Provide the [x, y] coordinate of the cell's center where the given text is located.  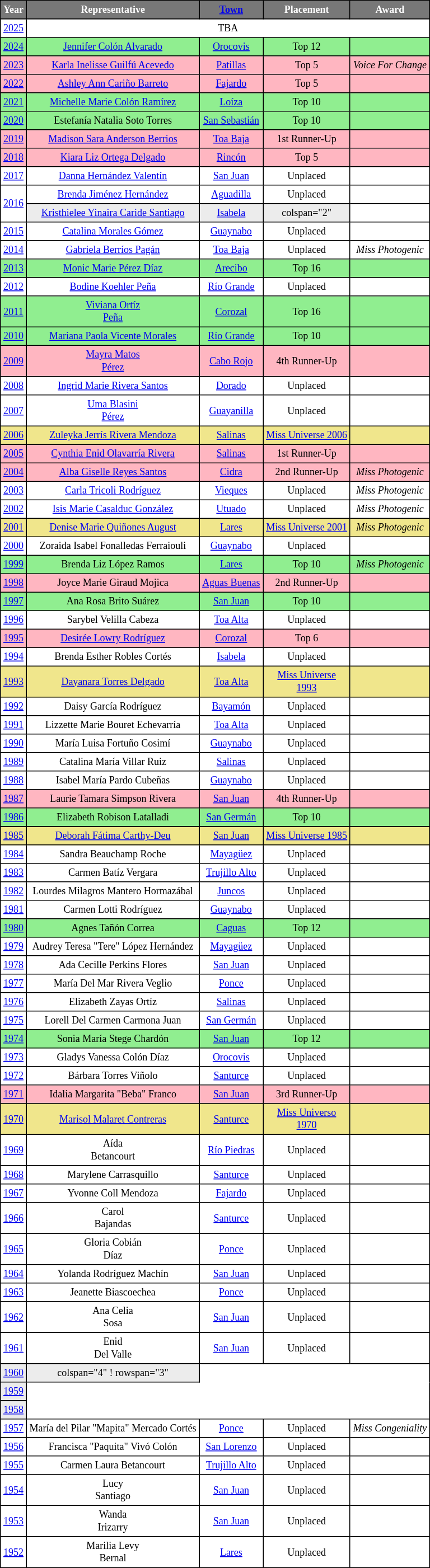
2009 [13, 361]
1967 [13, 1193]
Mariana Paola Vicente Morales [113, 336]
2013 [13, 269]
Placement [307, 10]
Sandra Beauchamp Roche [113, 854]
Laurie Tamara Simpson Rivera [113, 799]
1984 [13, 854]
Cabo Rojo [231, 361]
Michelle Marie Colón Ramírez [113, 102]
Lucy Santiago [113, 1490]
Viviana Ortíz Peña [113, 312]
1965 [13, 1249]
1988 [13, 780]
1983 [13, 873]
1985 [13, 836]
2002 [13, 509]
Mayra Matos Pérez [113, 361]
Vieques [231, 490]
Daisy García Rodríguez [113, 706]
1953 [13, 1521]
Aguas Buenas [231, 583]
1961 [13, 1348]
Representative [113, 10]
1971 [13, 1095]
Marylene Carrasquillo [113, 1175]
1995 [13, 638]
2014 [13, 250]
1996 [13, 620]
1973 [13, 1058]
1972 [13, 1076]
Uma Blasini Pérez [113, 411]
2015 [13, 232]
Río Piedras [231, 1150]
1963 [13, 1293]
Gabriela Berríos Pagán [113, 250]
Ana Celia Sosa [113, 1317]
Aguadilla [231, 195]
1975 [13, 1021]
Top 6 [307, 638]
Brenda Liz López Ramos [113, 564]
San Lorenzo [231, 1447]
Voice For Change [390, 65]
Lizzette Marie Bouret Echevarría [113, 725]
Danna Hernández Valentín [113, 176]
1994 [13, 657]
Isis Marie Casalduc González [113, 509]
Alba Giselle Reyes Santos [113, 472]
Carmen Batíz Vergara [113, 873]
Kristhielee Yinaira Caride Santiago [113, 213]
Sonia María Stege Chardón [113, 1039]
2020 [13, 121]
1962 [13, 1317]
Catalina María Villar Ruiz [113, 762]
Yvonne Coll Mendoza [113, 1193]
2024 [13, 47]
Karla Inelisse Guilfú Acevedo [113, 65]
Idalia Margarita "Beba" Franco [113, 1095]
Elizabeth Zayas Ortíz [113, 1002]
Cidra [231, 472]
2007 [13, 411]
1993 [13, 682]
Agnes Tañón Correa [113, 928]
Jeanette Biascoechea [113, 1293]
Joyce Marie Giraud Mojica [113, 583]
Miss Universe 2006 [307, 435]
Utuado [231, 509]
María del Pilar "Mapita" Mercado Cortés [113, 1428]
Dayanara Torres Delgado [113, 682]
Miss Universo1970 [307, 1119]
Bodine Koehler Peña [113, 287]
María Luisa Fortuño Cosimí [113, 743]
Miss Congeniality [390, 1428]
2017 [13, 176]
1990 [13, 743]
1989 [13, 762]
Bárbara Torres Viñolo [113, 1076]
1958 [13, 1410]
1986 [13, 817]
1970 [13, 1119]
Lorell Del Carmen Carmona Juan [113, 1021]
2005 [13, 453]
Marilia Levy Bernal [113, 1552]
1999 [13, 564]
1987 [13, 799]
Patillas [231, 65]
colspan="2" [307, 213]
Marisol Malaret Contreras [113, 1119]
1964 [13, 1274]
Arecibo [231, 269]
Gloria Cobián Díaz [113, 1249]
Aída Betancourt [113, 1150]
2018 [13, 158]
1991 [13, 725]
1959 [13, 1391]
1969 [13, 1150]
Carol Bajandas [113, 1218]
Zuleyka Jerrís Rivera Mendoza [113, 435]
Francisca "Paquita" Vivó Colón [113, 1447]
2021 [13, 102]
1976 [13, 1002]
1982 [13, 891]
1992 [13, 706]
Isabel María Pardo Cubeñas [113, 780]
TBA [228, 28]
1956 [13, 1447]
Ashley Ann Cariño Barreto [113, 84]
Town [231, 10]
1980 [13, 928]
Carla Tricoli Rodríguez [113, 490]
Lourdes Milagros Mantero Hormazábal [113, 891]
Cynthia Enid Olavarría Rivera [113, 453]
Denise Marie Quiñones August [113, 527]
Deborah Fátima Carthy-Deu [113, 836]
1998 [13, 583]
1978 [13, 965]
Miss Universe 1985 [307, 836]
María Del Mar Rivera Veglio [113, 984]
Audrey Teresa "Tere" López Hernández [113, 947]
Jennifer Colón Alvarado [113, 47]
2008 [13, 386]
Ana Rosa Brito Suárez [113, 601]
1955 [13, 1465]
1952 [13, 1552]
Loíza [231, 102]
Juncos [231, 891]
Wanda Irizarry [113, 1521]
2019 [13, 139]
1974 [13, 1039]
Brenda Jiménez Hernández [113, 195]
Miss Universe1993 [307, 682]
Caguas [231, 928]
Year [13, 10]
Bayamón [231, 706]
2022 [13, 84]
1957 [13, 1428]
3rd Runner-Up [307, 1095]
Monic Marie Pérez Díaz [113, 269]
2023 [13, 65]
Catalina Morales Gómez [113, 232]
1979 [13, 947]
1968 [13, 1175]
2025 [13, 28]
Gladys Vanessa Colón Díaz [113, 1058]
1954 [13, 1490]
Yolanda Rodríguez Machín [113, 1274]
Enid Del Valle [113, 1348]
Carmen Lotti Rodríguez [113, 910]
Brenda Esther Robles Cortés [113, 657]
2012 [13, 287]
Desirée Lowry Rodríguez [113, 638]
Sarybel Velilla Cabeza [113, 620]
Dorado [231, 386]
1997 [13, 601]
2003 [13, 490]
Madison Sara Anderson Berrios [113, 139]
1977 [13, 984]
2011 [13, 312]
2001 [13, 527]
Award [390, 10]
Ada Cecille Perkins Flores [113, 965]
2000 [13, 546]
1966 [13, 1218]
2006 [13, 435]
2010 [13, 336]
Guayanilla [231, 411]
2016 [13, 204]
Zoraida Isabel Fonalledas Ferraiouli [113, 546]
Rincón [231, 158]
1960 [13, 1373]
Estefanía Natalia Soto Torres [113, 121]
1981 [13, 910]
Miss Universe 2001 [307, 527]
San Sebastián [231, 121]
Kiara Liz Ortega Delgado [113, 158]
Carmen Laura Betancourt [113, 1465]
Elizabeth Robison Latalladi [113, 817]
2004 [13, 472]
Ingrid Marie Rivera Santos [113, 386]
colspan="4" ! rowspan="3" [113, 1373]
